Determine the [X, Y] coordinate at the center of the cell enclosing the given text.  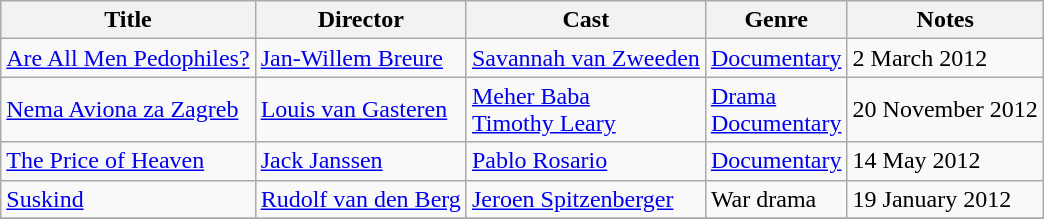
Genre [776, 20]
War drama [776, 199]
The Price of Heaven [128, 161]
Suskind [128, 199]
Jan-Willem Breure [360, 58]
Pablo Rosario [586, 161]
Cast [586, 20]
Nema Aviona za Zagreb [128, 110]
Rudolf van den Berg [360, 199]
Louis van Gasteren [360, 110]
Jeroen Spitzenberger [586, 199]
19 January 2012 [945, 199]
2 March 2012 [945, 58]
Are All Men Pedophiles? [128, 58]
14 May 2012 [945, 161]
20 November 2012 [945, 110]
Notes [945, 20]
DramaDocumentary [776, 110]
Director [360, 20]
Meher BabaTimothy Leary [586, 110]
Title [128, 20]
Savannah van Zweeden [586, 58]
Jack Janssen [360, 161]
